Search for the cell housing the specified text and yield its (x, y) center coordinate. 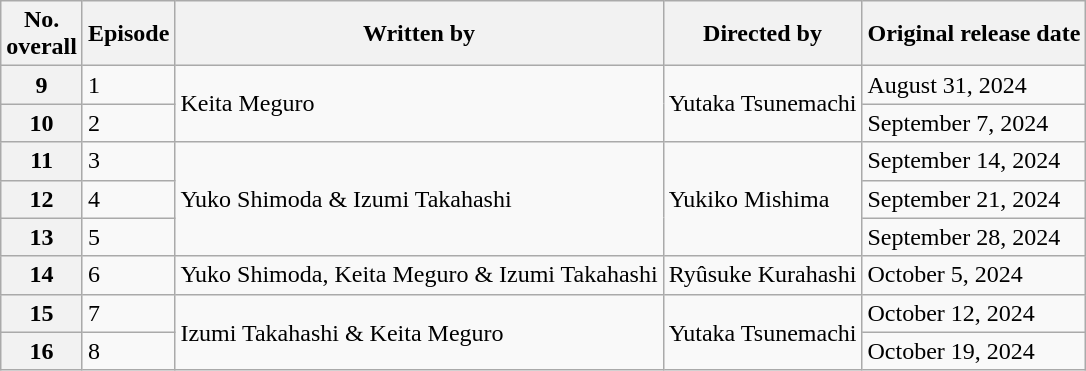
October 5, 2024 (974, 275)
September 28, 2024 (974, 237)
Keita Meguro (419, 104)
August 31, 2024 (974, 85)
1 (128, 85)
Yuko Shimoda, Keita Meguro & Izumi Takahashi (419, 275)
Original release date (974, 34)
Izumi Takahashi & Keita Meguro (419, 332)
10 (42, 123)
7 (128, 313)
5 (128, 237)
September 21, 2024 (974, 199)
12 (42, 199)
Episode (128, 34)
Written by (419, 34)
Directed by (762, 34)
September 14, 2024 (974, 161)
October 19, 2024 (974, 351)
Yukiko Mishima (762, 199)
11 (42, 161)
September 7, 2024 (974, 123)
9 (42, 85)
4 (128, 199)
No.overall (42, 34)
16 (42, 351)
14 (42, 275)
8 (128, 351)
October 12, 2024 (974, 313)
3 (128, 161)
15 (42, 313)
13 (42, 237)
2 (128, 123)
Yuko Shimoda & Izumi Takahashi (419, 199)
6 (128, 275)
Ryûsuke Kurahashi (762, 275)
